Return [x, y] of the center of cell containing provided text 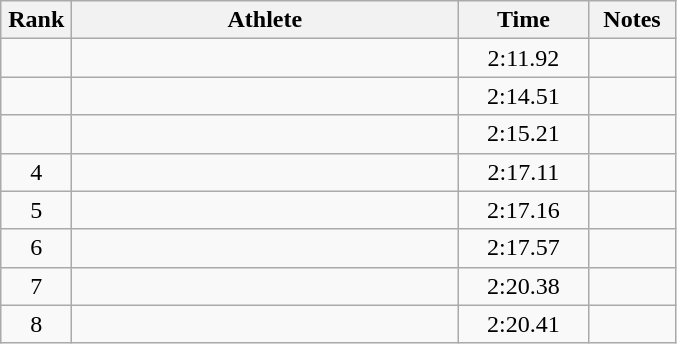
8 [36, 324]
4 [36, 172]
2:17.16 [524, 210]
2:17.57 [524, 248]
2:17.11 [524, 172]
Athlete [265, 20]
2:20.38 [524, 286]
7 [36, 286]
Rank [36, 20]
Notes [632, 20]
5 [36, 210]
Time [524, 20]
2:14.51 [524, 96]
2:20.41 [524, 324]
2:15.21 [524, 134]
6 [36, 248]
2:11.92 [524, 58]
